Scan for the cell matching the given text and deliver its (X, Y) coordinate at center. 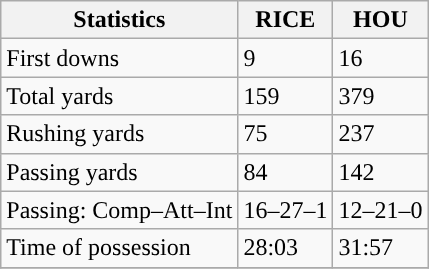
Passing: Comp–Att–Int (120, 210)
379 (380, 96)
Passing yards (120, 172)
16 (380, 58)
84 (286, 172)
16–27–1 (286, 210)
31:57 (380, 248)
Total yards (120, 96)
Statistics (120, 20)
159 (286, 96)
HOU (380, 20)
9 (286, 58)
Rushing yards (120, 134)
142 (380, 172)
237 (380, 134)
12–21–0 (380, 210)
First downs (120, 58)
RICE (286, 20)
75 (286, 134)
28:03 (286, 248)
Time of possession (120, 248)
